Identify which cell holds the provided text, then report its [x, y] central coordinate. 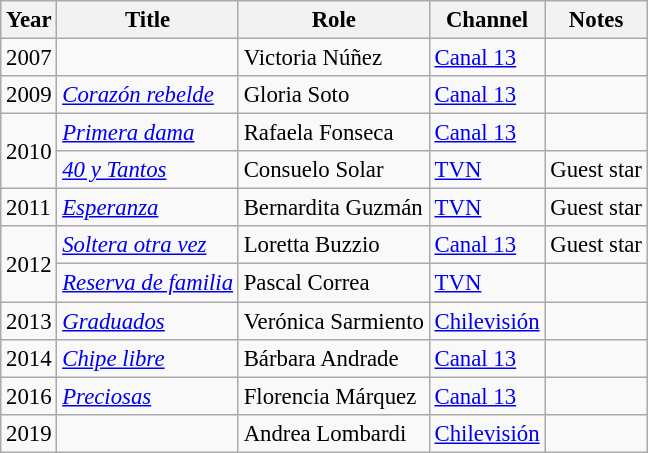
Primera dama [148, 133]
Corazón rebelde [148, 95]
Gloria Soto [334, 95]
2014 [29, 358]
Victoria Núñez [334, 58]
Pascal Correa [334, 283]
Consuelo Solar [334, 170]
2010 [29, 152]
2012 [29, 264]
Florencia Márquez [334, 396]
Loretta Buzzio [334, 245]
Notes [596, 20]
Title [148, 20]
Chipe libre [148, 358]
Bárbara Andrade [334, 358]
Verónica Sarmiento [334, 321]
2007 [29, 58]
Rafaela Fonseca [334, 133]
Esperanza [148, 208]
Soltera otra vez [148, 245]
2009 [29, 95]
2019 [29, 433]
40 y Tantos [148, 170]
Reserva de familia [148, 283]
Andrea Lombardi [334, 433]
2011 [29, 208]
2013 [29, 321]
Preciosas [148, 396]
Year [29, 20]
2016 [29, 396]
Channel [487, 20]
Role [334, 20]
Bernardita Guzmán [334, 208]
Graduados [148, 321]
